Pinpoint the cell where the given text exists, returning its [X, Y] midpoint coordinate. 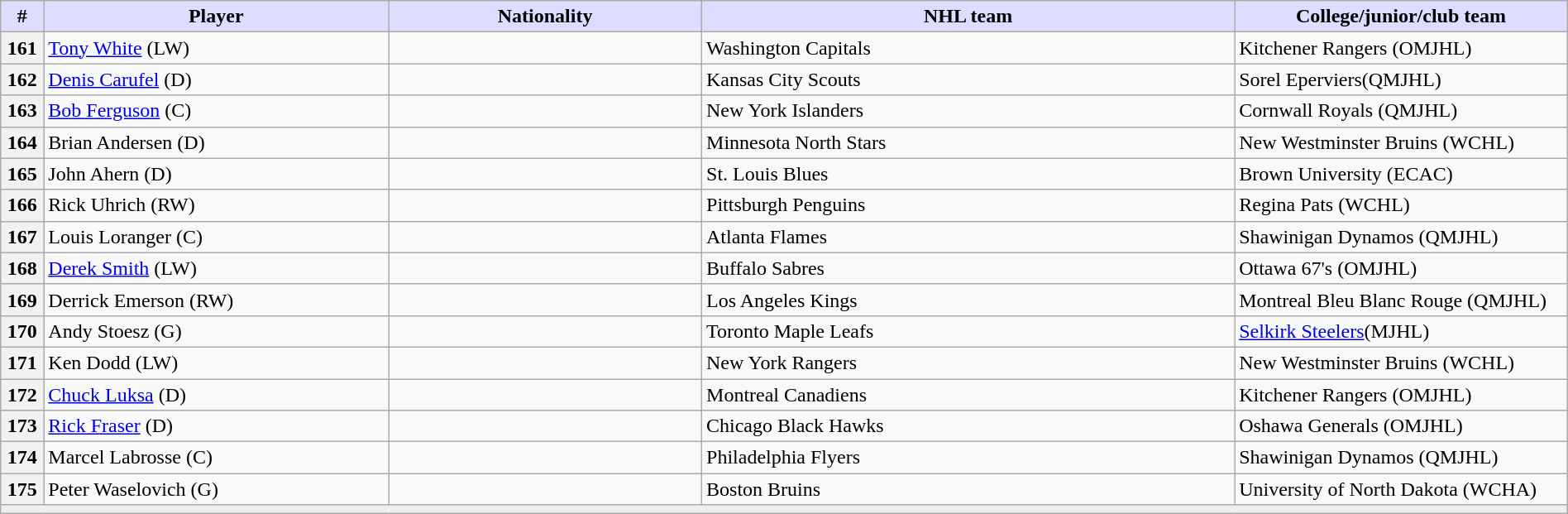
John Ahern (D) [217, 174]
Philadelphia Flyers [968, 458]
168 [22, 268]
Chicago Black Hawks [968, 426]
Marcel Labrosse (C) [217, 458]
174 [22, 458]
Chuck Luksa (D) [217, 395]
Player [217, 17]
Peter Waselovich (G) [217, 489]
Brian Andersen (D) [217, 142]
Denis Carufel (D) [217, 79]
167 [22, 237]
Minnesota North Stars [968, 142]
Rick Uhrich (RW) [217, 205]
New York Rangers [968, 363]
161 [22, 48]
NHL team [968, 17]
Ottawa 67's (OMJHL) [1401, 268]
College/junior/club team [1401, 17]
Sorel Eperviers(QMJHL) [1401, 79]
163 [22, 111]
173 [22, 426]
175 [22, 489]
Derrick Emerson (RW) [217, 300]
Montreal Bleu Blanc Rouge (QMJHL) [1401, 300]
Kansas City Scouts [968, 79]
Andy Stoesz (G) [217, 331]
172 [22, 395]
St. Louis Blues [968, 174]
162 [22, 79]
171 [22, 363]
Derek Smith (LW) [217, 268]
Los Angeles Kings [968, 300]
University of North Dakota (WCHA) [1401, 489]
Tony White (LW) [217, 48]
164 [22, 142]
New York Islanders [968, 111]
170 [22, 331]
# [22, 17]
Pittsburgh Penguins [968, 205]
Boston Bruins [968, 489]
Cornwall Royals (QMJHL) [1401, 111]
169 [22, 300]
Montreal Canadiens [968, 395]
Rick Fraser (D) [217, 426]
166 [22, 205]
Regina Pats (WCHL) [1401, 205]
Atlanta Flames [968, 237]
Louis Loranger (C) [217, 237]
Selkirk Steelers(MJHL) [1401, 331]
Brown University (ECAC) [1401, 174]
Ken Dodd (LW) [217, 363]
Oshawa Generals (OMJHL) [1401, 426]
Toronto Maple Leafs [968, 331]
Buffalo Sabres [968, 268]
165 [22, 174]
Nationality [546, 17]
Washington Capitals [968, 48]
Bob Ferguson (C) [217, 111]
